Locate the cell with the specified text and output its [x, y] center coordinate. 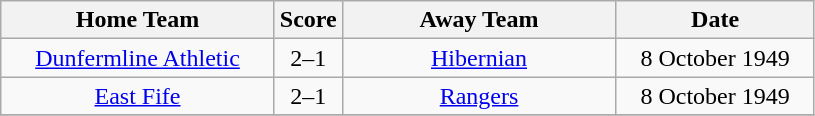
Score [308, 20]
East Fife [138, 96]
Home Team [138, 20]
Date [716, 20]
Hibernian [479, 58]
Rangers [479, 96]
Away Team [479, 20]
Dunfermline Athletic [138, 58]
